Scan for the cell matching the given text and deliver its (X, Y) coordinate at center. 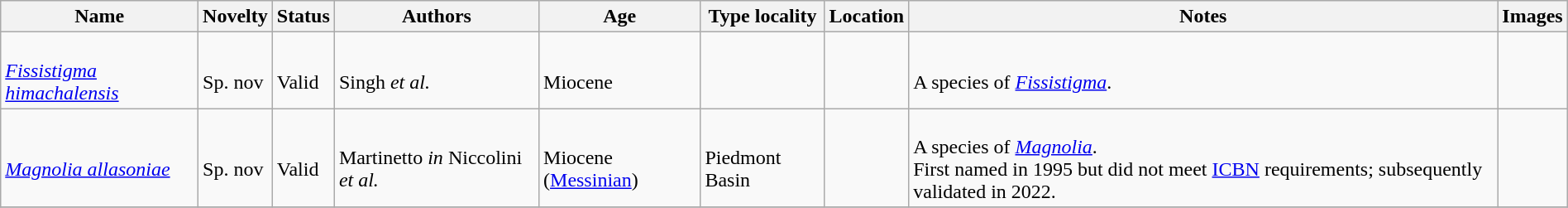
Authors (437, 17)
Notes (1203, 17)
Magnolia allasoniae (99, 157)
Images (1532, 17)
Miocene (620, 70)
Martinetto in Niccolini et al. (437, 157)
Location (867, 17)
Novelty (236, 17)
Status (303, 17)
Type locality (762, 17)
Piedmont Basin (762, 157)
A species of Magnolia. First named in 1995 but did not meet ICBN requirements; subsequently validated in 2022. (1203, 157)
Miocene (Messinian) (620, 157)
Singh et al. (437, 70)
A species of Fissistigma. (1203, 70)
Age (620, 17)
Fissistigma himachalensis (99, 70)
Name (99, 17)
